Identify which cell holds the provided text, then report its [X, Y] central coordinate. 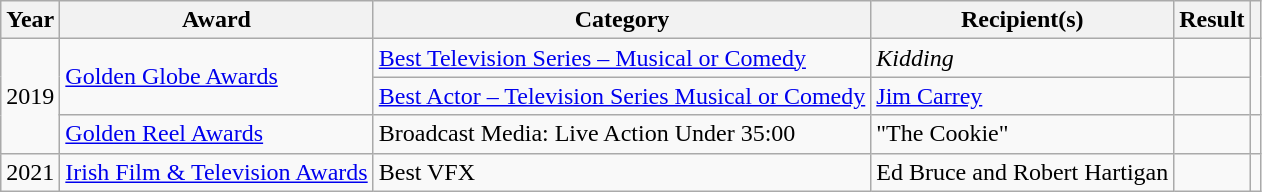
Best VFX [622, 172]
Ed Bruce and Robert Hartigan [1022, 172]
Result [1212, 20]
Year [30, 20]
Recipient(s) [1022, 20]
Broadcast Media: Live Action Under 35:00 [622, 134]
Golden Reel Awards [216, 134]
Irish Film & Television Awards [216, 172]
2019 [30, 96]
Jim Carrey [1022, 96]
Best Television Series – Musical or Comedy [622, 58]
2021 [30, 172]
Category [622, 20]
Award [216, 20]
Golden Globe Awards [216, 77]
Kidding [1022, 58]
Best Actor – Television Series Musical or Comedy [622, 96]
"The Cookie" [1022, 134]
